For the text-containing cell, return its midpoint in (x, y) coordinate format. 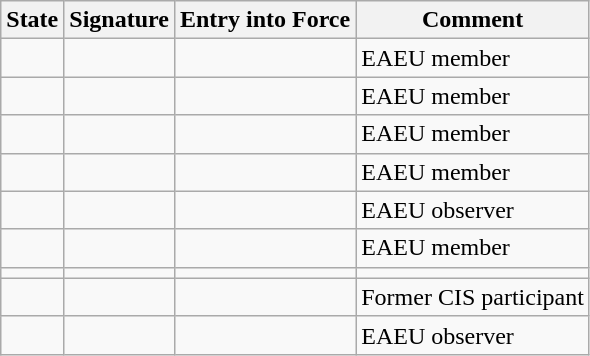
Former CIS participant (473, 297)
State (32, 20)
Signature (120, 20)
Comment (473, 20)
Entry into Force (264, 20)
